Capture the cell that displays the provided text and extract its [X, Y] central coordinate. 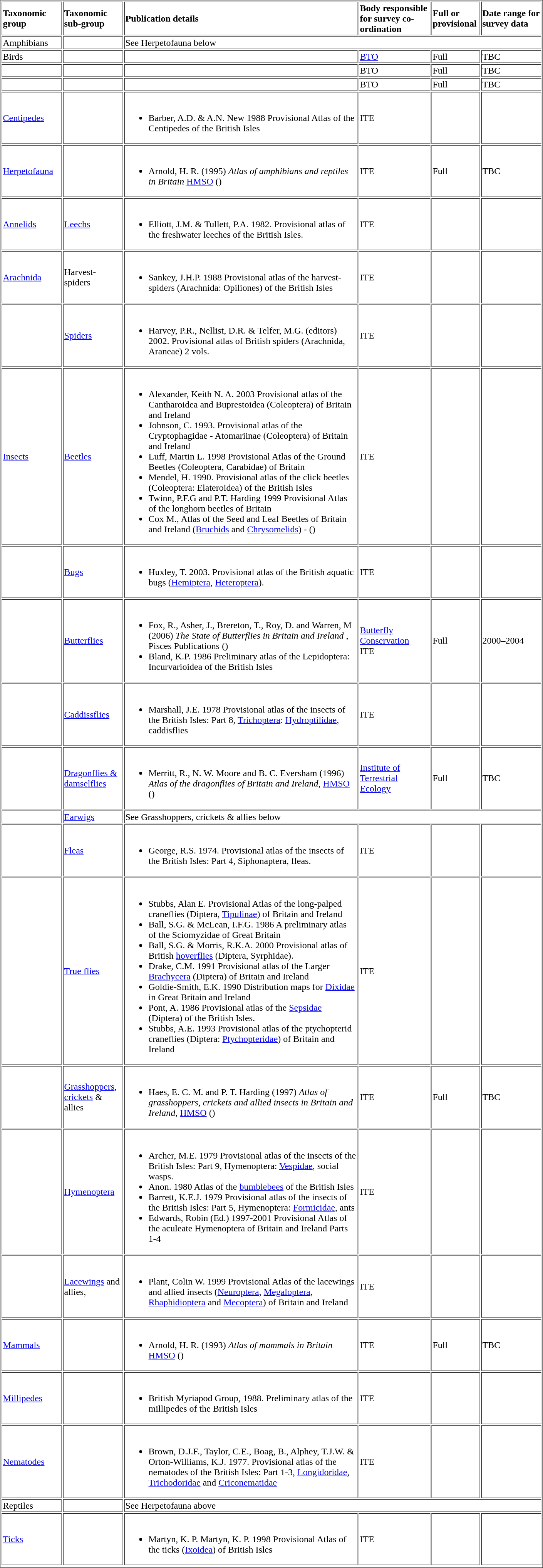
See Grasshoppers, crickets & allies below [333, 817]
See Herpetofauna below [333, 42]
Huxley, T. 2003. Provisional atlas of the British aquatic bugs (Hemiptera, Heteroptera). [241, 572]
Birds [32, 56]
Haes, E. C. M. and P. T. Harding (1997) Atlas of grasshoppers, crickets and allied insects in Britain and Ireland, HMSO () [241, 1097]
Publication details [241, 18]
Harvey, P.R., Nellist, D.R. & Telfer, M.G. (editors) 2002. Provisional atlas of British spiders (Arachnida, Araneae) 2 vols. [241, 335]
Insects [32, 457]
Fleas [93, 850]
Hymenoptera [93, 1192]
Sankey, J.H.P. 1988 Provisional atlas of the harvest-spiders (Arachnida: Opiliones) of the British Isles [241, 277]
Reptiles [32, 1505]
2000–2004 [511, 641]
George, R.S. 1974. Provisional atlas of the insects of the British Isles: Part 4, Siphonaptera, fleas. [241, 850]
Institute of Terrestrial Ecology [395, 778]
Nematodes [32, 1461]
Earwigs [93, 817]
Merritt, R., N. W. Moore and B. C. Eversham (1996) Atlas of the dragonflies of Britain and Ireland, HMSO () [241, 778]
Date range for survey data [511, 18]
Bugs [93, 572]
Herpetofauna [32, 171]
See Herpetofauna above [333, 1505]
Lacewings and allies, [93, 1287]
Caddissflies [93, 714]
Ticks [32, 1539]
Dragonflies & damselflies [93, 778]
Elliott, J.M. & Tullett, P.A. 1982. Provisional atlas of the freshwater leeches of the British Isles. [241, 224]
Harvest-spiders [93, 277]
Spiders [93, 335]
British Myriapod Group, 1988. Preliminary atlas of the millipedes of the British Isles [241, 1398]
Arnold, H. R. (1993) Atlas of mammals in Britain HMSO () [241, 1345]
Butterflies [93, 641]
Centipedes [32, 118]
Butterfly ConservationITE [395, 641]
Full or provisional [456, 18]
Mammals [32, 1345]
Grasshoppers, crickets & allies [93, 1097]
Body responsible for survey co-ordination [395, 18]
Annelids [32, 224]
Arnold, H. R. (1995) Atlas of amphibians and reptiles in Britain HMSO () [241, 171]
Arachnida [32, 277]
Barber, A.D. & A.N. New 1988 Provisional Atlas of the Centipedes of the British Isles [241, 118]
Taxonomic group [32, 18]
Amphibians [32, 42]
Taxonomic sub-group [93, 18]
True flies [93, 971]
Marshall, J.E. 1978 Provisional atlas of the insects of the British Isles: Part 8, Trichoptera: Hydroptilidae, caddisflies [241, 714]
Martyn, K. P. Martyn, K. P. 1998 Provisional Atlas of the ticks (Ixoidea) of British Isles [241, 1539]
Leechs [93, 224]
Beetles [93, 457]
Millipedes [32, 1398]
